Identify which cell holds the provided text, then report its (X, Y) central coordinate. 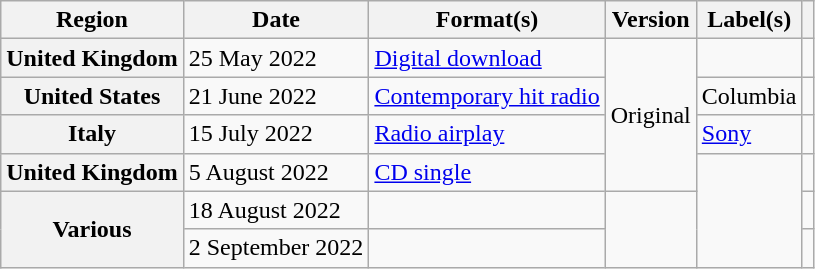
15 July 2022 (276, 134)
Label(s) (749, 20)
Digital download (487, 58)
18 August 2022 (276, 210)
Radio airplay (487, 134)
2 September 2022 (276, 248)
Columbia (749, 96)
Format(s) (487, 20)
Various (92, 229)
25 May 2022 (276, 58)
Region (92, 20)
5 August 2022 (276, 172)
Italy (92, 134)
21 June 2022 (276, 96)
United States (92, 96)
Date (276, 20)
Version (650, 20)
Original (650, 115)
Contemporary hit radio (487, 96)
Sony (749, 134)
CD single (487, 172)
